Extract the (X, Y) coordinate from the center of the cell holding the provided text.  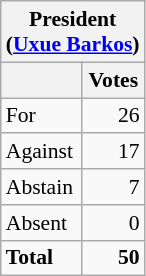
For (42, 116)
Votes (114, 80)
7 (114, 187)
Absent (42, 223)
Abstain (42, 187)
17 (114, 152)
0 (114, 223)
Against (42, 152)
Total (42, 258)
26 (114, 116)
50 (114, 258)
President(Uxue Barkos) (73, 32)
